Return (X, Y) of the center of cell containing provided text 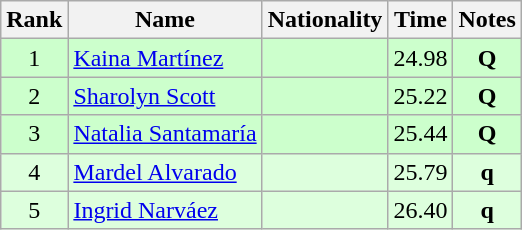
25.22 (420, 96)
Name (165, 20)
5 (34, 210)
Rank (34, 20)
Sharolyn Scott (165, 96)
24.98 (420, 58)
Kaina Martínez (165, 58)
25.79 (420, 172)
1 (34, 58)
25.44 (420, 134)
3 (34, 134)
4 (34, 172)
26.40 (420, 210)
Notes (487, 20)
Time (420, 20)
Mardel Alvarado (165, 172)
Natalia Santamaría (165, 134)
Nationality (325, 20)
2 (34, 96)
Ingrid Narváez (165, 210)
